Determine the [x, y] coordinate at the center of the cell enclosing the given text.  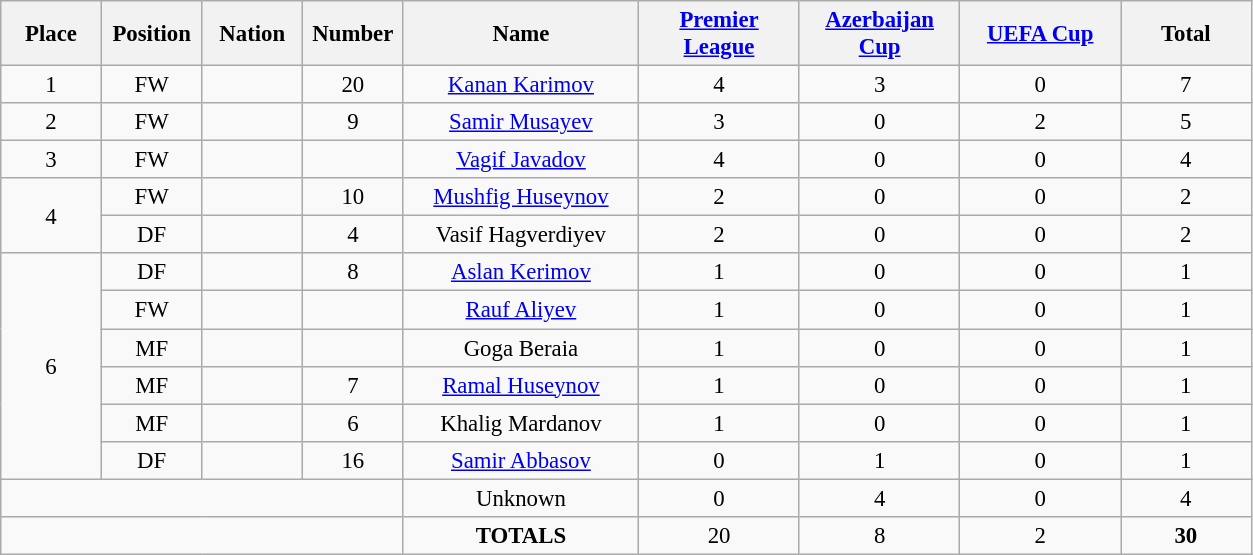
30 [1186, 536]
Place [52, 34]
Vagif Javadov [521, 160]
Number [354, 34]
Rauf Aliyev [521, 310]
TOTALS [521, 536]
Khalig Mardanov [521, 423]
Name [521, 34]
UEFA Cup [1040, 34]
Aslan Kerimov [521, 273]
Goga Beraia [521, 348]
5 [1186, 122]
Ramal Huseynov [521, 385]
16 [354, 460]
Samir Abbasov [521, 460]
Premier League [720, 34]
9 [354, 122]
Nation [252, 34]
10 [354, 197]
Kanan Karimov [521, 85]
Azerbaijan Cup [880, 34]
Vasif Hagverdiyev [521, 235]
Position [152, 34]
Total [1186, 34]
Unknown [521, 498]
Samir Musayev [521, 122]
Mushfig Huseynov [521, 197]
